Provide the (X, Y) coordinate of the cell's center where the given text is located.  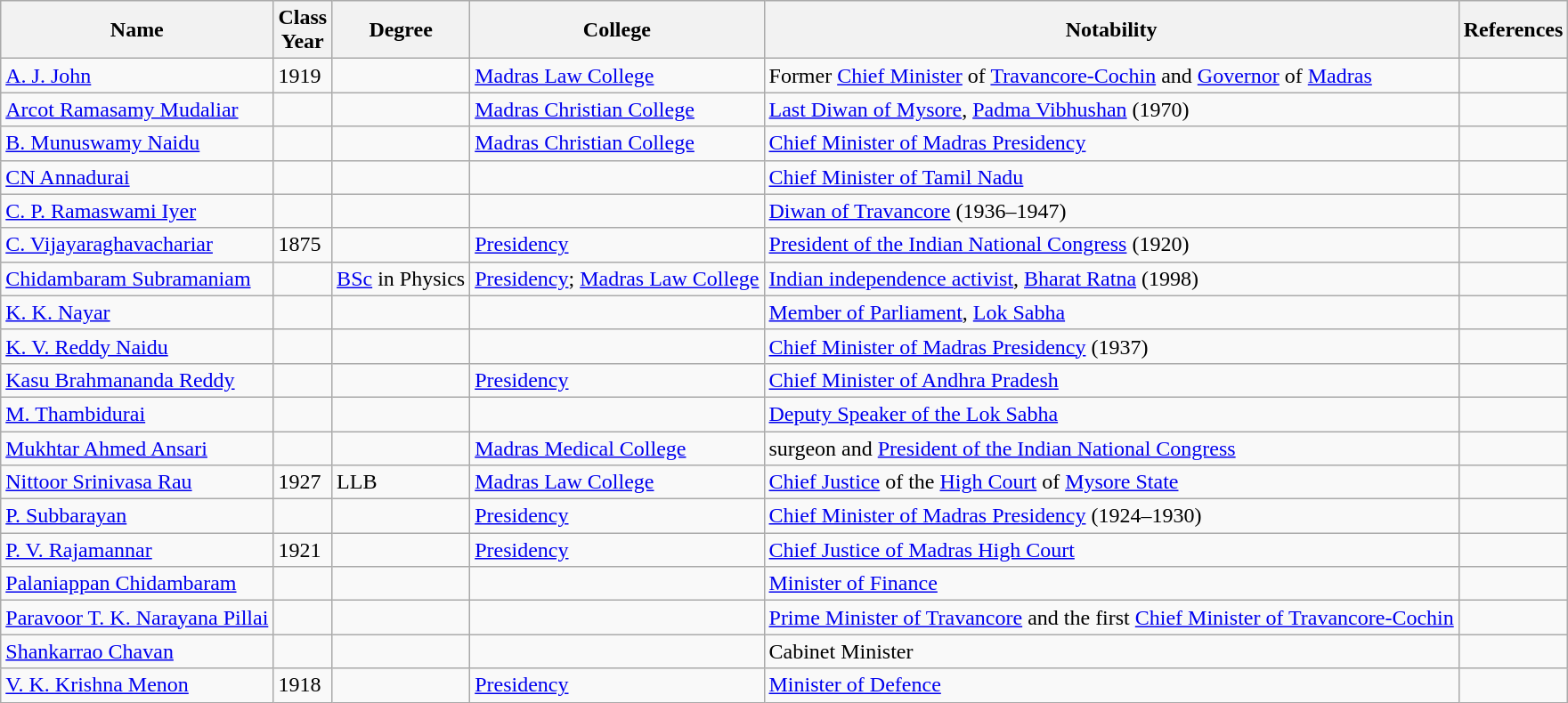
Member of Parliament, Lok Sabha (1111, 312)
K. K. Nayar (137, 312)
1919 (303, 76)
Chief Minister of Madras Presidency (1111, 143)
Madras Medical College (617, 448)
Shankarrao Chavan (137, 651)
1875 (303, 245)
Chief Minister of Madras Presidency (1924–1930) (1111, 516)
LLB (401, 482)
C. Vijayaraghavachariar (137, 245)
President of the Indian National Congress (1920) (1111, 245)
Degree (401, 30)
Former Chief Minister of Travancore-Cochin and Governor of Madras (1111, 76)
Cabinet Minister (1111, 651)
Chief Justice of Madras High Court (1111, 550)
Chief Minister of Tamil Nadu (1111, 177)
1927 (303, 482)
Chief Justice of the High Court of Mysore State (1111, 482)
ClassYear (303, 30)
Minister of Defence (1111, 685)
Arcot Ramasamy Mudaliar (137, 109)
P. V. Rajamannar (137, 550)
Last Diwan of Mysore, Padma Vibhushan (1970) (1111, 109)
CN Annadurai (137, 177)
C. P. Ramaswami Iyer (137, 211)
Minister of Finance (1111, 584)
Name (137, 30)
A. J. John (137, 76)
Paravoor T. K. Narayana Pillai (137, 618)
Indian independence activist, Bharat Ratna (1998) (1111, 279)
Chief Minister of Madras Presidency (1937) (1111, 346)
Diwan of Travancore (1936–1947) (1111, 211)
B. Munuswamy Naidu (137, 143)
Prime Minister of Travancore and the first Chief Minister of Travancore-Cochin (1111, 618)
Chief Minister of Andhra Pradesh (1111, 380)
1918 (303, 685)
Kasu Brahmananda Reddy (137, 380)
Palaniappan Chidambaram (137, 584)
Mukhtar Ahmed Ansari (137, 448)
Deputy Speaker of the Lok Sabha (1111, 414)
References (1514, 30)
Chidambaram Subramaniam (137, 279)
Presidency; Madras Law College (617, 279)
1921 (303, 550)
College (617, 30)
P. Subbarayan (137, 516)
M. Thambidurai (137, 414)
V. K. Krishna Menon (137, 685)
Nittoor Srinivasa Rau (137, 482)
K. V. Reddy Naidu (137, 346)
Notability (1111, 30)
BSc in Physics (401, 279)
surgeon and President of the Indian National Congress (1111, 448)
